Determine the [X, Y] coordinate at the center of the cell enclosing the given text.  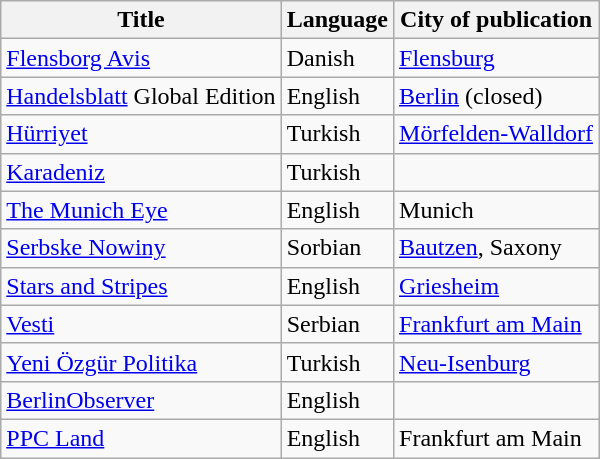
Vesti [141, 324]
City of publication [496, 20]
Danish [337, 58]
Berlin (closed) [496, 96]
Yeni Özgür Politika [141, 362]
Munich [496, 210]
Karadeniz [141, 172]
Flensborg Avis [141, 58]
Mörfelden-Walldorf [496, 134]
Title [141, 20]
Flensburg [496, 58]
Sorbian [337, 248]
Neu-Isenburg [496, 362]
Griesheim [496, 286]
Serbske Nowiny [141, 248]
Language [337, 20]
Handelsblatt Global Edition [141, 96]
BerlinObserver [141, 400]
Stars and Stripes [141, 286]
Hürriyet [141, 134]
The Munich Eye [141, 210]
Bautzen, Saxony [496, 248]
PPC Land [141, 438]
Serbian [337, 324]
